Scan for the cell matching the given text and deliver its [x, y] coordinate at center. 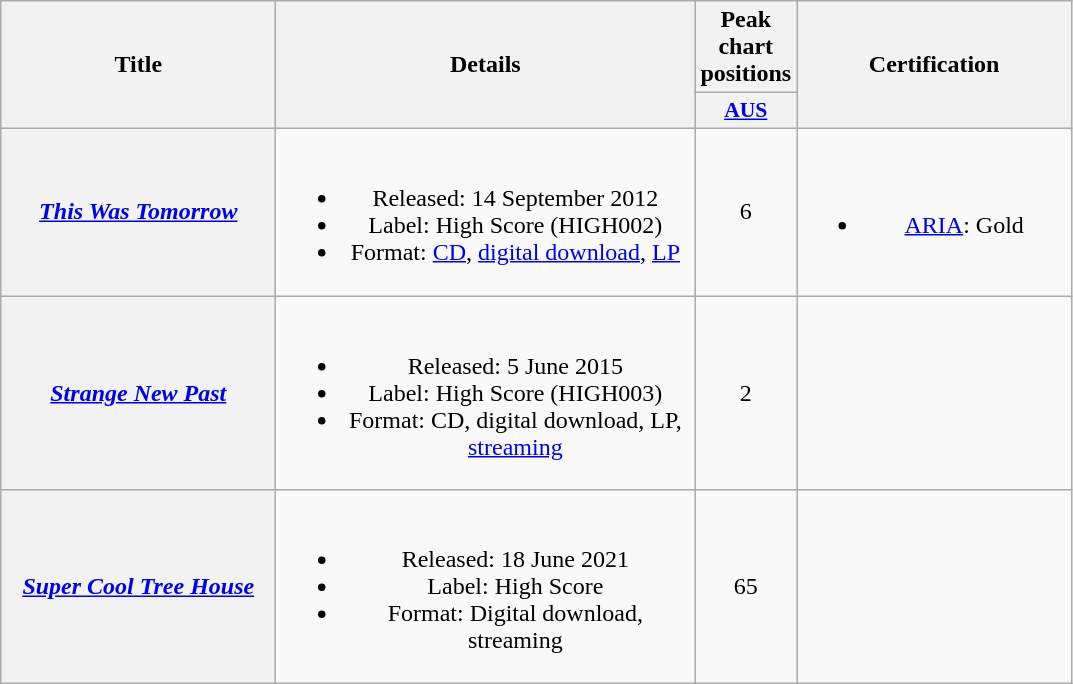
Certification [934, 65]
This Was Tomorrow [138, 212]
Details [486, 65]
Released: 14 September 2012Label: High Score (HIGH002)Format: CD, digital download, LP [486, 212]
ARIA: Gold [934, 212]
Released: 5 June 2015Label: High Score (HIGH003)Format: CD, digital download, LP, streaming [486, 393]
Super Cool Tree House [138, 587]
Strange New Past [138, 393]
Title [138, 65]
65 [746, 587]
Released: 18 June 2021Label: High ScoreFormat: Digital download, streaming [486, 587]
2 [746, 393]
6 [746, 212]
Peak chart positions [746, 47]
AUS [746, 111]
